Capture the cell that displays the provided text and extract its [x, y] central coordinate. 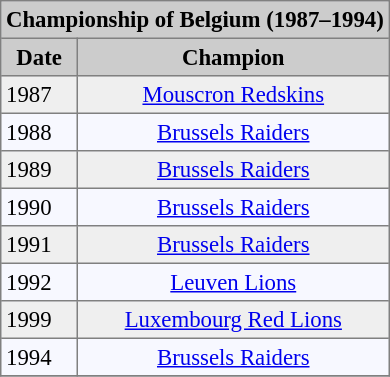
Date [40, 57]
1992 [40, 282]
1989 [40, 170]
Champion [233, 57]
Mouscron Redskins [233, 95]
1988 [40, 132]
1990 [40, 207]
1994 [40, 357]
1991 [40, 245]
1987 [40, 95]
Championship of Belgium (1987–1994) [195, 20]
Luxembourg Red Lions [233, 320]
Leuven Lions [233, 282]
1999 [40, 320]
